Detect which cell encompasses the target text, then output its (X, Y) center coordinate. 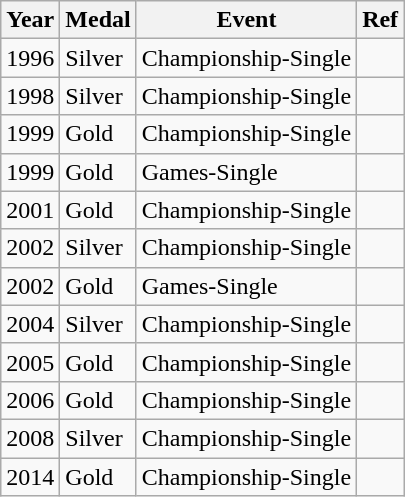
2004 (30, 324)
1998 (30, 96)
Ref (380, 20)
Year (30, 20)
2001 (30, 210)
2014 (30, 477)
2005 (30, 362)
2006 (30, 400)
Medal (98, 20)
1996 (30, 58)
2008 (30, 438)
Event (246, 20)
